Return the (X, Y) coordinate for the center point of the cell that contains the specified text.  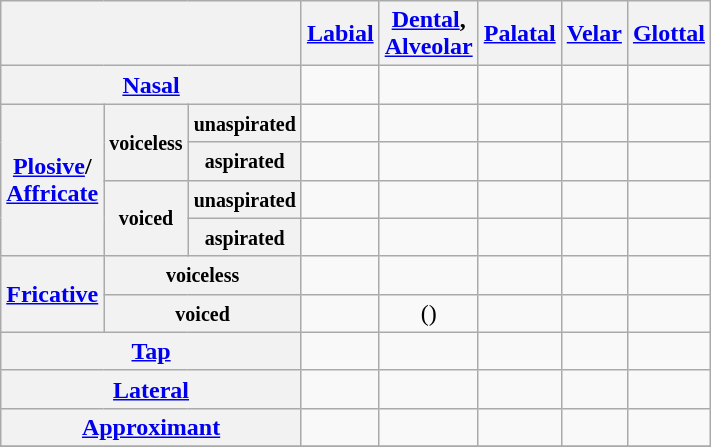
Approximant (152, 427)
Velar (594, 34)
Palatal (520, 34)
Labial (340, 34)
Lateral (152, 389)
() (428, 313)
Fricative (52, 294)
Tap (152, 351)
Plosive/Affricate (52, 180)
Dental,Alveolar (428, 34)
Glottal (668, 34)
Nasal (152, 85)
